Pinpoint the cell where the given text exists, returning its [x, y] midpoint coordinate. 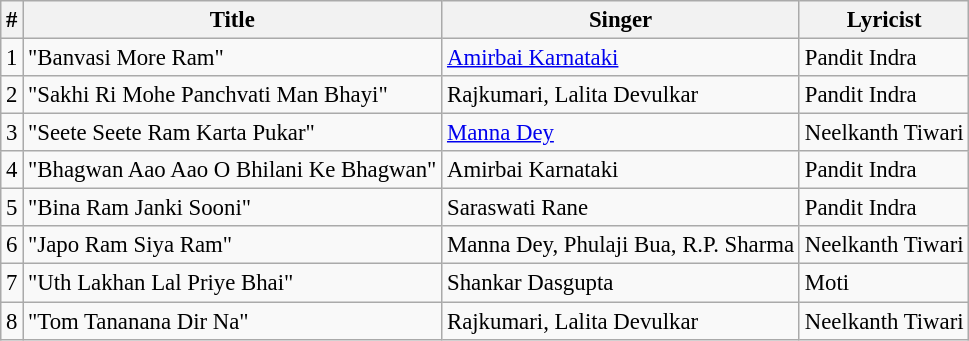
"Seete Seete Ram Karta Pukar" [232, 133]
"Sakhi Ri Mohe Panchvati Man Bhayi" [232, 95]
7 [12, 283]
6 [12, 245]
"Bhagwan Aao Aao O Bhilani Ke Bhagwan" [232, 170]
"Bina Ram Janki Sooni" [232, 208]
Saraswati Rane [621, 208]
2 [12, 95]
"Uth Lakhan Lal Priye Bhai" [232, 283]
Lyricist [884, 20]
Manna Dey [621, 133]
# [12, 20]
Shankar Dasgupta [621, 283]
1 [12, 58]
Manna Dey, Phulaji Bua, R.P. Sharma [621, 245]
"Banvasi More Ram" [232, 58]
Singer [621, 20]
"Tom Tananana Dir Na" [232, 321]
3 [12, 133]
Title [232, 20]
4 [12, 170]
Moti [884, 283]
"Japo Ram Siya Ram" [232, 245]
5 [12, 208]
8 [12, 321]
